Locate the cell with the specified text and output its [X, Y] center coordinate. 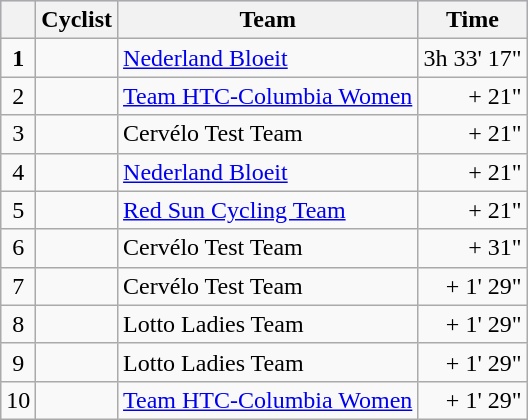
Team [268, 20]
3h 33' 17" [472, 58]
8 [18, 324]
1 [18, 58]
6 [18, 248]
7 [18, 286]
5 [18, 210]
Cyclist [77, 20]
+ 31" [472, 248]
9 [18, 362]
2 [18, 96]
3 [18, 134]
10 [18, 400]
Time [472, 20]
Red Sun Cycling Team [268, 210]
4 [18, 172]
